Pinpoint the cell where the given text exists, returning its (x, y) midpoint coordinate. 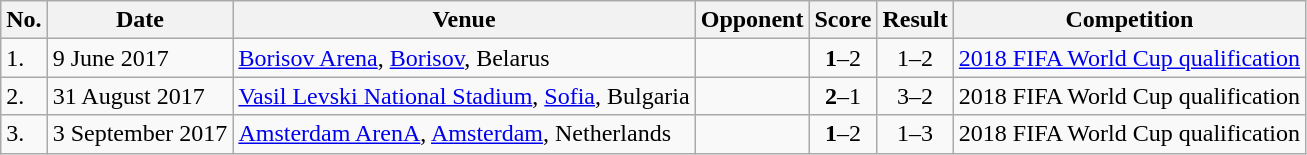
31 August 2017 (140, 96)
No. (24, 20)
1. (24, 58)
9 June 2017 (140, 58)
1–3 (915, 134)
2–1 (843, 96)
3–2 (915, 96)
Venue (464, 20)
Amsterdam ArenA, Amsterdam, Netherlands (464, 134)
Opponent (752, 20)
Borisov Arena, Borisov, Belarus (464, 58)
Score (843, 20)
3 September 2017 (140, 134)
Vasil Levski National Stadium, Sofia, Bulgaria (464, 96)
Result (915, 20)
3. (24, 134)
Competition (1129, 20)
2. (24, 96)
Date (140, 20)
